Pinpoint the cell where the given text exists, returning its [x, y] midpoint coordinate. 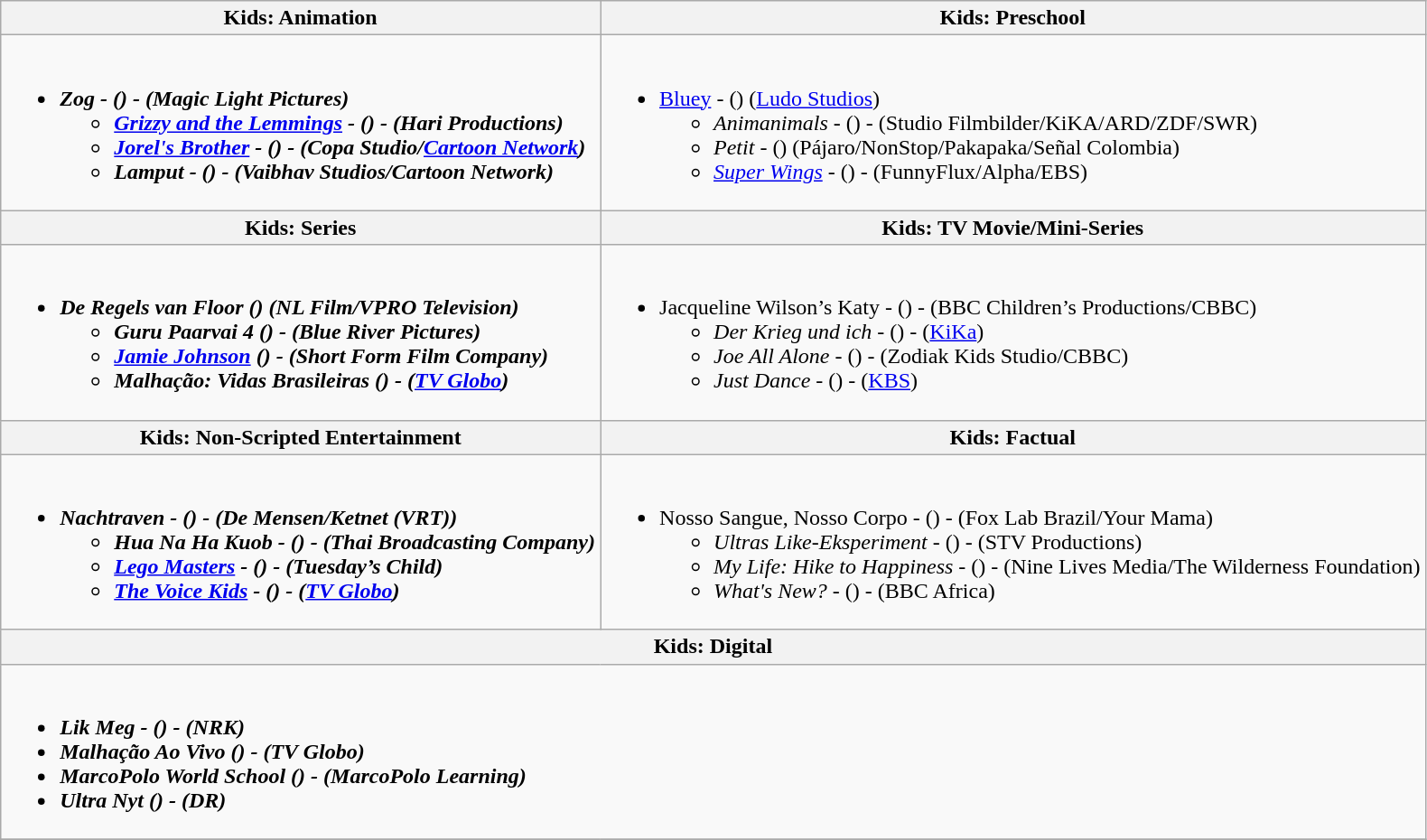
Kids: Animation [301, 18]
Kids: TV Movie/Mini-Series [1013, 228]
Kids: Digital [713, 647]
Kids: Series [301, 228]
Kids: Non-Scripted Entertainment [301, 437]
Kids: Factual [1013, 437]
Lik Meg - () - (NRK)Malhação Ao Vivo () - (TV Globo)MarcoPolo World School () - (MarcoPolo Learning)Ultra Nyt () - (DR) [713, 751]
Kids: Preschool [1013, 18]
